Determine the [X, Y] coordinate at the center of the cell enclosing the given text.  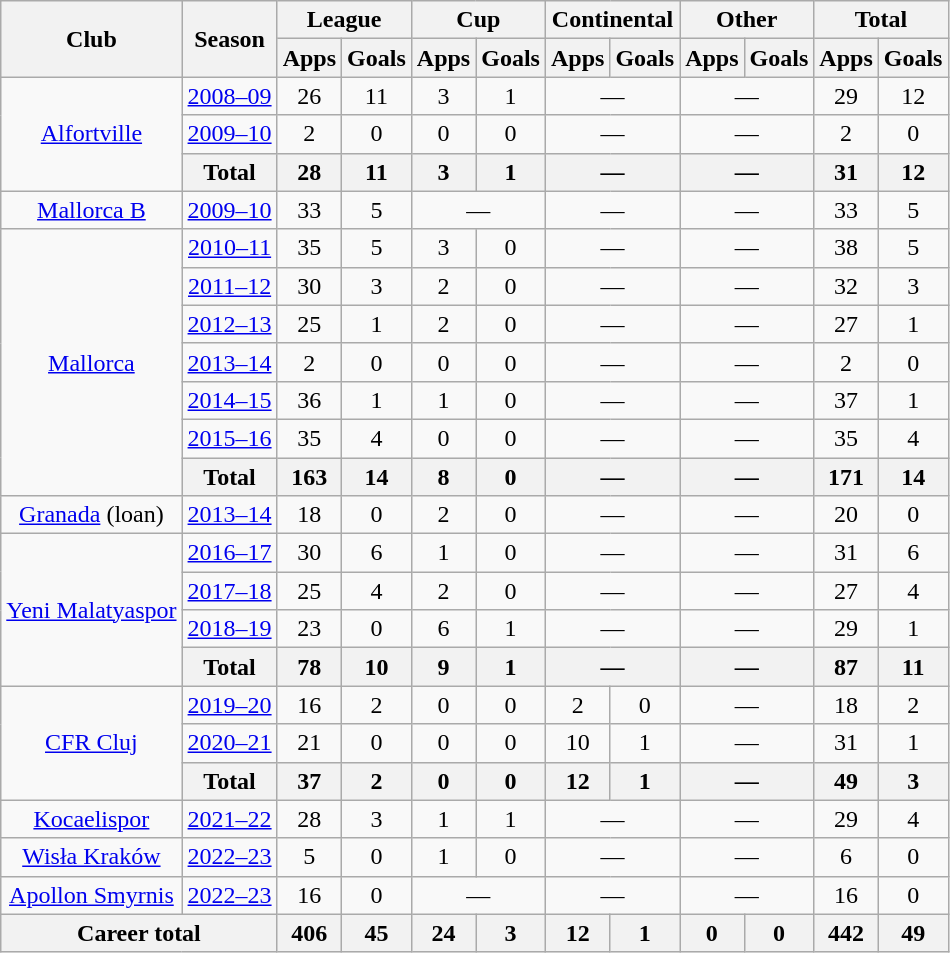
2019–20 [230, 705]
2020–21 [230, 743]
2017–18 [230, 591]
45 [377, 933]
78 [309, 667]
8 [443, 477]
League [344, 20]
2011–12 [230, 286]
26 [309, 96]
Club [92, 39]
24 [443, 933]
Career total [139, 933]
Mallorca B [92, 210]
171 [846, 477]
2010–11 [230, 248]
20 [846, 515]
Cup [478, 20]
163 [309, 477]
2012–13 [230, 324]
38 [846, 248]
2015–16 [230, 438]
Continental [612, 20]
Yeni Malatyaspor [92, 610]
21 [309, 743]
Season [230, 39]
442 [846, 933]
32 [846, 286]
2008–09 [230, 96]
Kocaelispor [92, 819]
Alfortville [92, 134]
Granada (loan) [92, 515]
23 [309, 629]
406 [309, 933]
Other [747, 20]
87 [846, 667]
Apollon Smyrnis [92, 895]
2018–19 [230, 629]
2021–22 [230, 819]
9 [443, 667]
Mallorca [92, 362]
Wisła Kraków [92, 857]
36 [309, 400]
2016–17 [230, 553]
2014–15 [230, 400]
CFR Cluj [92, 743]
